Extract the [x, y] coordinate from the center of the cell holding the provided text.  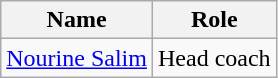
Name [77, 20]
Head coach [214, 58]
Nourine Salim [77, 58]
Role [214, 20]
